Locate the cell with the specified text and output its (X, Y) center coordinate. 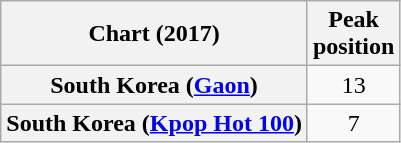
South Korea (Kpop Hot 100) (154, 123)
13 (353, 85)
Chart (2017) (154, 34)
Peakposition (353, 34)
7 (353, 123)
South Korea (Gaon) (154, 85)
